Pinpoint the cell where the given text exists, returning its [x, y] midpoint coordinate. 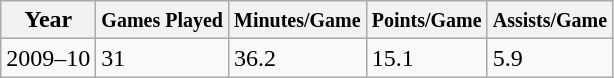
Year [48, 20]
Games Played [162, 20]
Points/Game [426, 20]
36.2 [297, 58]
Minutes/Game [297, 20]
2009–10 [48, 58]
5.9 [550, 58]
31 [162, 58]
15.1 [426, 58]
Assists/Game [550, 20]
